Extract the [x, y] coordinate from the center of the cell holding the provided text.  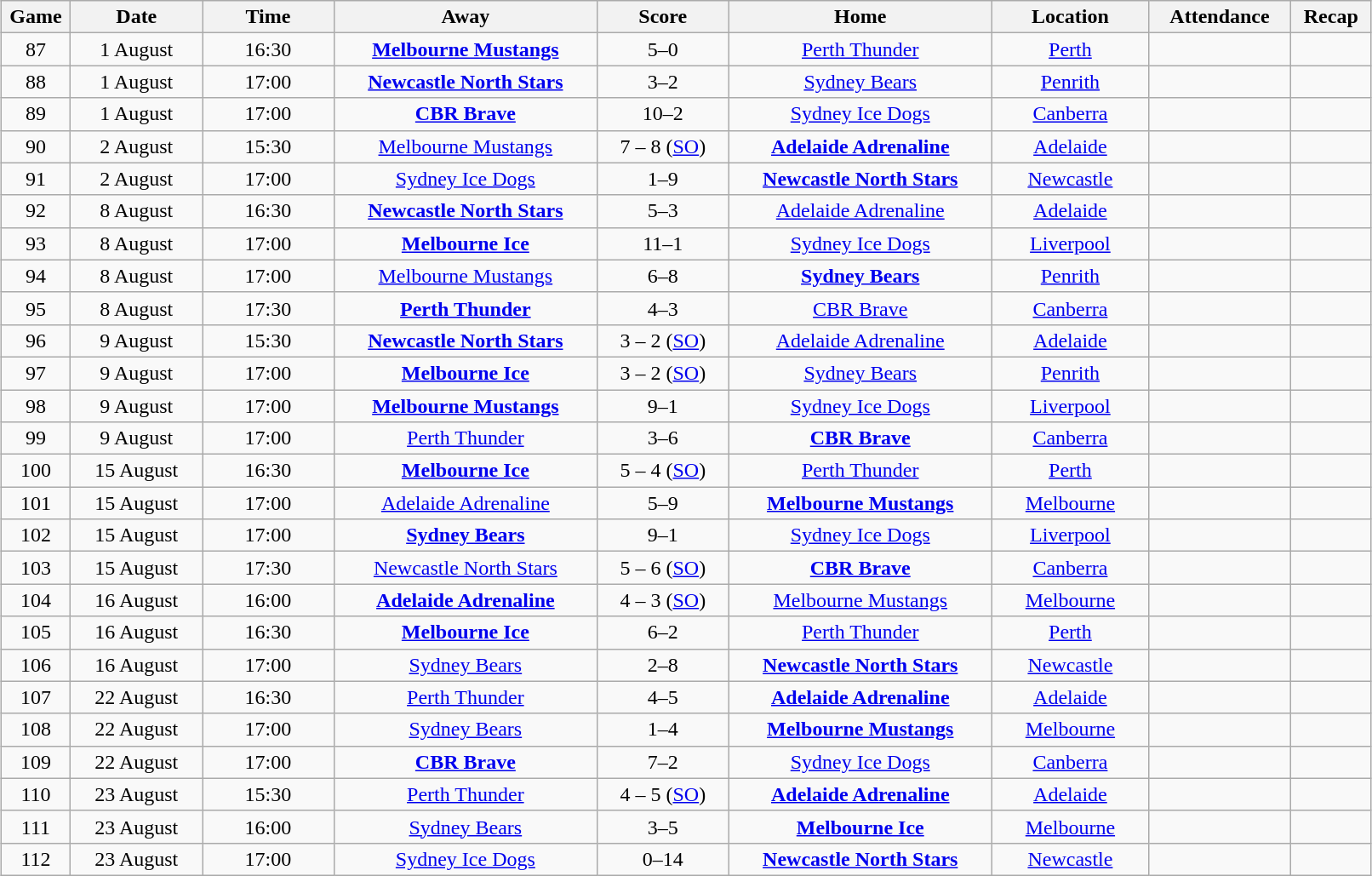
5–0 [662, 49]
4–5 [662, 697]
98 [36, 406]
105 [36, 633]
108 [36, 730]
6–8 [662, 276]
104 [36, 600]
10–2 [662, 114]
110 [36, 794]
99 [36, 438]
5–3 [662, 211]
88 [36, 82]
92 [36, 211]
Score [662, 17]
7–2 [662, 762]
100 [36, 471]
90 [36, 146]
109 [36, 762]
96 [36, 341]
112 [36, 859]
94 [36, 276]
5 – 6 (SO) [662, 568]
97 [36, 373]
91 [36, 179]
95 [36, 308]
102 [36, 535]
0–14 [662, 859]
Home [860, 17]
6–2 [662, 633]
Time [269, 17]
1–9 [662, 179]
93 [36, 243]
5–9 [662, 503]
3–6 [662, 438]
4 – 3 (SO) [662, 600]
3–2 [662, 82]
87 [36, 49]
7 – 8 (SO) [662, 146]
1–4 [662, 730]
3–5 [662, 827]
89 [36, 114]
2–8 [662, 665]
Date [136, 17]
Game [36, 17]
Attendance [1219, 17]
Recap [1331, 17]
101 [36, 503]
5 – 4 (SO) [662, 471]
106 [36, 665]
107 [36, 697]
Location [1070, 17]
11–1 [662, 243]
103 [36, 568]
4–3 [662, 308]
4 – 5 (SO) [662, 794]
111 [36, 827]
Away [465, 17]
